From the cell containing the given text, extract its center point as (x, y) coordinate. 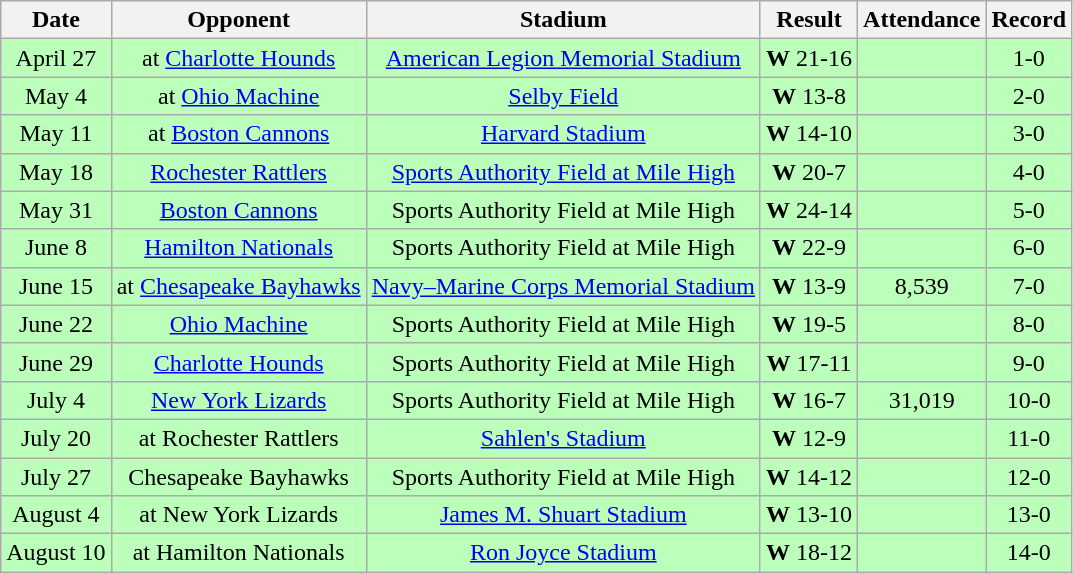
5-0 (1029, 210)
May 11 (56, 134)
Selby Field (563, 96)
8,539 (922, 286)
May 18 (56, 172)
8-0 (1029, 324)
August 10 (56, 553)
Ron Joyce Stadium (563, 553)
at Hamilton Nationals (238, 553)
Boston Cannons (238, 210)
June 8 (56, 248)
3-0 (1029, 134)
7-0 (1029, 286)
W 19-5 (808, 324)
July 20 (56, 438)
American Legion Memorial Stadium (563, 58)
July 4 (56, 400)
at Boston Cannons (238, 134)
Result (808, 20)
August 4 (56, 515)
W 13-10 (808, 515)
W 16-7 (808, 400)
at Rochester Rattlers (238, 438)
at New York Lizards (238, 515)
Opponent (238, 20)
June 15 (56, 286)
April 27 (56, 58)
W 24-14 (808, 210)
W 14-10 (808, 134)
at Chesapeake Bayhawks (238, 286)
Attendance (922, 20)
Ohio Machine (238, 324)
Rochester Rattlers (238, 172)
May 4 (56, 96)
13-0 (1029, 515)
W 13-8 (808, 96)
New York Lizards (238, 400)
Chesapeake Bayhawks (238, 477)
W 13-9 (808, 286)
W 14-12 (808, 477)
James M. Shuart Stadium (563, 515)
W 12-9 (808, 438)
4-0 (1029, 172)
2-0 (1029, 96)
Stadium (563, 20)
May 31 (56, 210)
9-0 (1029, 362)
Harvard Stadium (563, 134)
Date (56, 20)
Record (1029, 20)
W 17-11 (808, 362)
10-0 (1029, 400)
Hamilton Nationals (238, 248)
6-0 (1029, 248)
Charlotte Hounds (238, 362)
Navy–Marine Corps Memorial Stadium (563, 286)
W 20-7 (808, 172)
W 22-9 (808, 248)
at Ohio Machine (238, 96)
11-0 (1029, 438)
Sahlen's Stadium (563, 438)
1-0 (1029, 58)
June 22 (56, 324)
July 27 (56, 477)
W 21-16 (808, 58)
June 29 (56, 362)
W 18-12 (808, 553)
14-0 (1029, 553)
at Charlotte Hounds (238, 58)
31,019 (922, 400)
12-0 (1029, 477)
